Return [X, Y] of the center of cell containing provided text 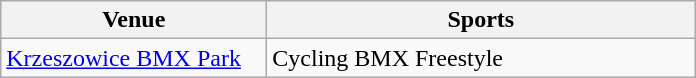
Venue [134, 20]
Cycling BMX Freestyle [481, 58]
Krzeszowice BMX Park [134, 58]
Sports [481, 20]
